Capture the cell that displays the provided text and extract its [x, y] central coordinate. 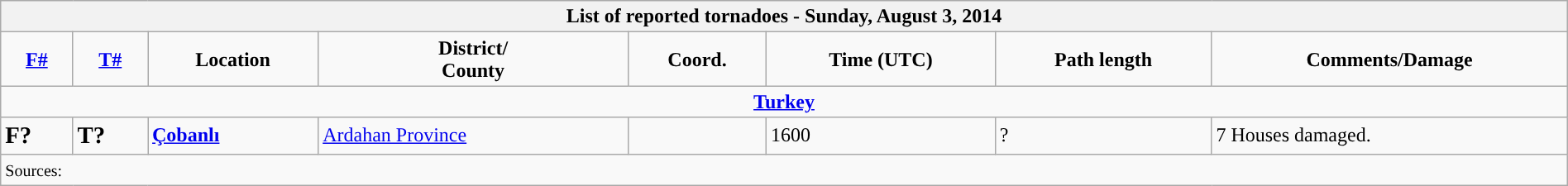
District/County [473, 60]
Coord. [698, 60]
Sources: [784, 169]
Ardahan Province [473, 136]
F? [36, 136]
Location [232, 60]
7 Houses damaged. [1389, 136]
F# [36, 60]
T# [111, 60]
Path length [1103, 60]
Comments/Damage [1389, 60]
Time (UTC) [882, 60]
Turkey [784, 102]
List of reported tornadoes - Sunday, August 3, 2014 [784, 17]
? [1103, 136]
Çobanlı [232, 136]
1600 [882, 136]
T? [111, 136]
